Find where the given text appears and provide that cell's center as [x, y] coordinate. 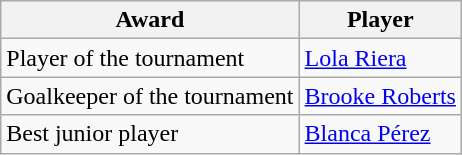
Best junior player [150, 134]
Award [150, 20]
Player [380, 20]
Goalkeeper of the tournament [150, 96]
Lola Riera [380, 58]
Brooke Roberts [380, 96]
Blanca Pérez [380, 134]
Player of the tournament [150, 58]
